For the text-containing cell, return its midpoint in [x, y] coordinate format. 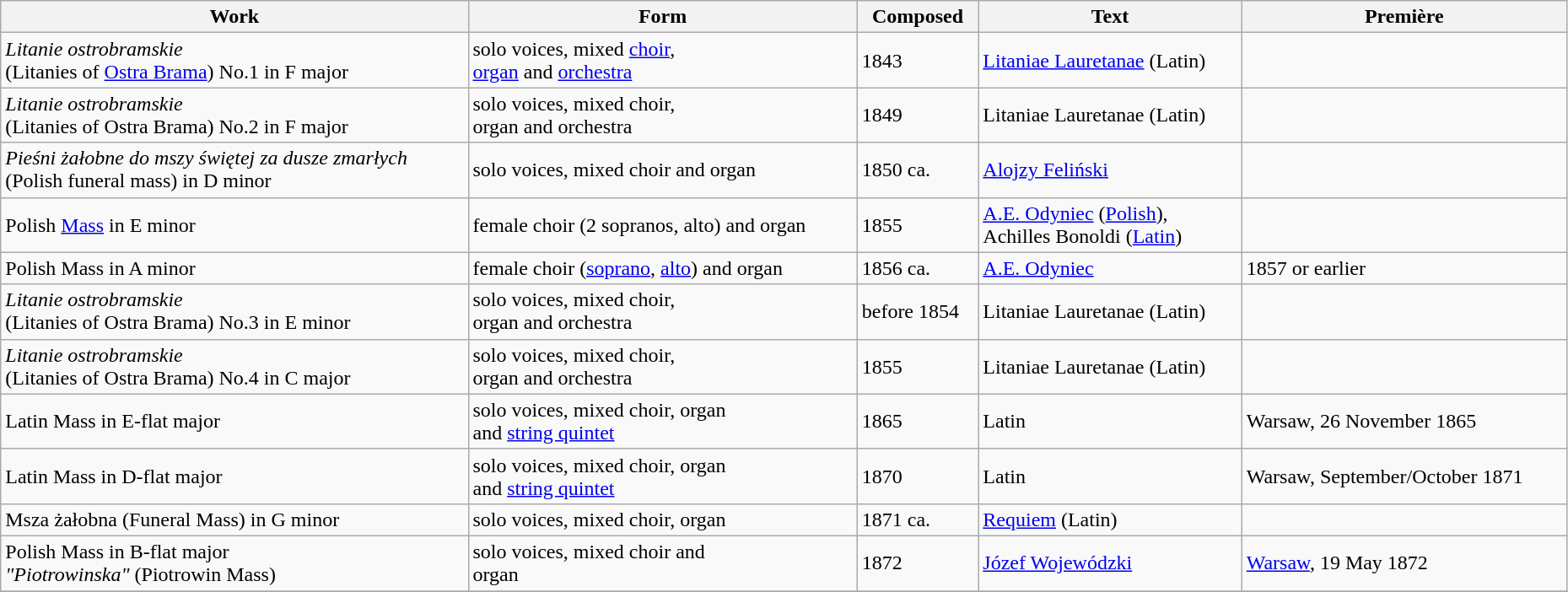
Alojzy Feliński [1110, 170]
Latin Mass in D-flat major [234, 476]
Warsaw, 19 May 1872 [1404, 563]
Work [234, 17]
before 1854 [918, 312]
Warsaw, September/October 1871 [1404, 476]
1856 ca. [918, 268]
Msza żałobna (Funeral Mass) in G minor [234, 519]
solo voices, mixed choir andorgan [663, 563]
female choir (2 sopranos, alto) and organ [663, 224]
1843 [918, 61]
solo voices, mixed choir, organ [663, 519]
A.E. Odyniec (Polish),Achilles Bonoldi (Latin) [1110, 224]
1871 ca. [918, 519]
Warsaw, 26 November 1865 [1404, 422]
Form [663, 17]
Polish Mass in B-flat major"Piotrowinska" (Piotrowin Mass) [234, 563]
1872 [918, 563]
Text [1110, 17]
female choir (soprano, alto) and organ [663, 268]
Litanie ostrobramskie(Litanies of Ostra Brama) No.3 in E minor [234, 312]
Litanie ostrobramskie(Litanies of Ostra Brama) No.1 in F major [234, 61]
Latin Mass in E-flat major [234, 422]
1849 [918, 115]
Litanie ostrobramskie(Litanies of Ostra Brama) No.4 in C major [234, 366]
Composed [918, 17]
Polish Mass in A minor [234, 268]
Première [1404, 17]
1857 or earlier [1404, 268]
Litanie ostrobramskie(Litanies of Ostra Brama) No.2 in F major [234, 115]
1850 ca. [918, 170]
Józef Wojewódzki [1110, 563]
Requiem (Latin) [1110, 519]
1870 [918, 476]
Polish Mass in E minor [234, 224]
1865 [918, 422]
A.E. Odyniec [1110, 268]
solo voices, mixed choir and organ [663, 170]
Pieśni żałobne do mszy świętej za dusze zmarłych(Polish funeral mass) in D minor [234, 170]
